Output the (X, Y) coordinate of the center of the cell containing the given text.  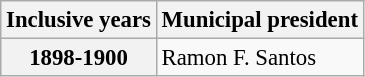
1898-1900 (79, 58)
Ramon F. Santos (260, 58)
Inclusive years (79, 20)
Municipal president (260, 20)
